Identify which cell holds the provided text, then report its [x, y] central coordinate. 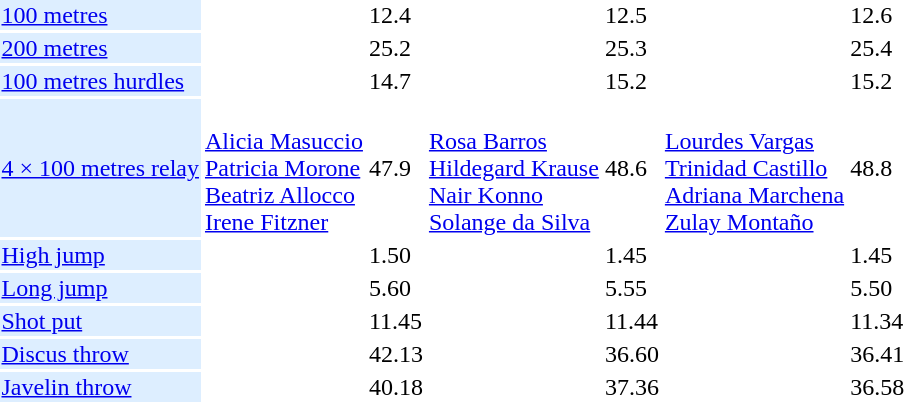
11.44 [632, 321]
Shot put [100, 321]
11.45 [396, 321]
14.7 [396, 81]
High jump [100, 255]
25.3 [632, 48]
100 metres [100, 15]
1.45 [632, 255]
Alicia MasuccioPatricia MoroneBeatriz AlloccoIrene Fitzner [284, 168]
12.4 [396, 15]
37.36 [632, 387]
47.9 [396, 168]
25.2 [396, 48]
42.13 [396, 354]
1.50 [396, 255]
Discus throw [100, 354]
40.18 [396, 387]
12.5 [632, 15]
Rosa BarrosHildegard KrauseNair KonnoSolange da Silva [514, 168]
Lourdes VargasTrinidad CastilloAdriana MarchenaZulay Montaño [754, 168]
48.6 [632, 168]
36.60 [632, 354]
15.2 [632, 81]
4 × 100 metres relay [100, 168]
100 metres hurdles [100, 81]
Javelin throw [100, 387]
5.60 [396, 288]
5.55 [632, 288]
200 metres [100, 48]
Long jump [100, 288]
